Return the [x, y] coordinate for the center point of the cell that contains the specified text.  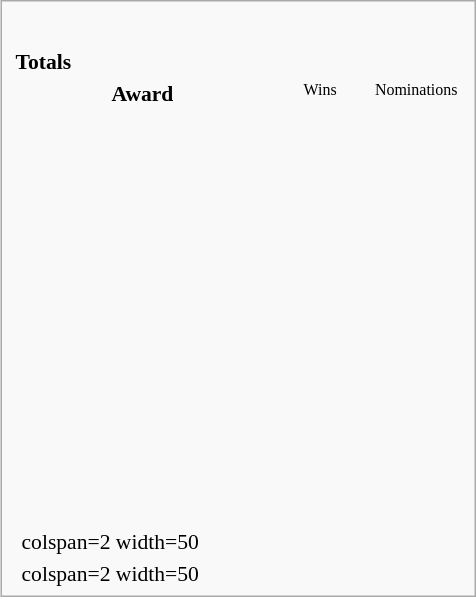
Nominations [416, 93]
Award [142, 93]
Totals [238, 62]
Totals Award Wins Nominations [239, 272]
Wins [320, 93]
